Return (X, Y) of the center of cell containing provided text 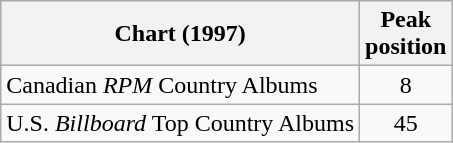
Chart (1997) (180, 34)
45 (406, 123)
8 (406, 85)
Canadian RPM Country Albums (180, 85)
U.S. Billboard Top Country Albums (180, 123)
Peakposition (406, 34)
